Locate the cell with the specified text and output its (X, Y) center coordinate. 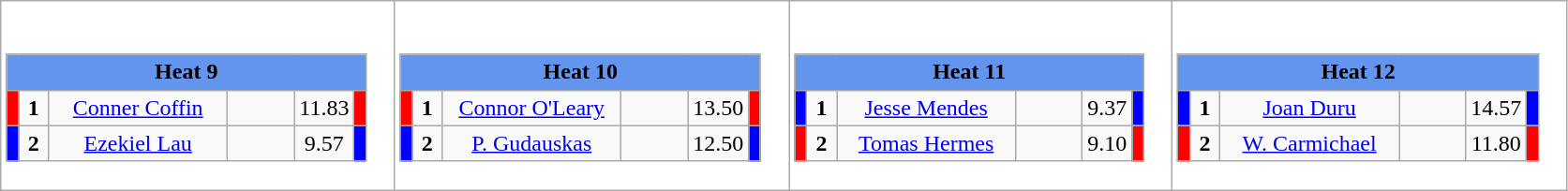
Heat 10 1 Connor O'Leary 13.50 2 P. Gudauskas 12.50 (592, 95)
Heat 9 1 Conner Coffin 11.83 2 Ezekiel Lau 9.57 (198, 95)
13.50 (718, 108)
Jesse Mendes (926, 108)
P. Gudauskas (532, 143)
Heat 11 (969, 72)
14.57 (1496, 108)
Connor O'Leary (532, 108)
12.50 (718, 143)
Heat 12 1 Joan Duru 14.57 2 W. Carmichael 11.80 (1370, 95)
Heat 10 (580, 72)
Ezekiel Lau (139, 143)
Heat 9 (186, 72)
9.10 (1108, 143)
11.80 (1496, 143)
9.57 (324, 143)
W. Carmichael (1310, 143)
Conner Coffin (139, 108)
11.83 (324, 108)
Tomas Hermes (926, 143)
Joan Duru (1310, 108)
Heat 11 1 Jesse Mendes 9.37 2 Tomas Hermes 9.10 (980, 95)
9.37 (1108, 108)
Heat 12 (1358, 72)
